Output the (x, y) coordinate of the center of the cell containing the given text.  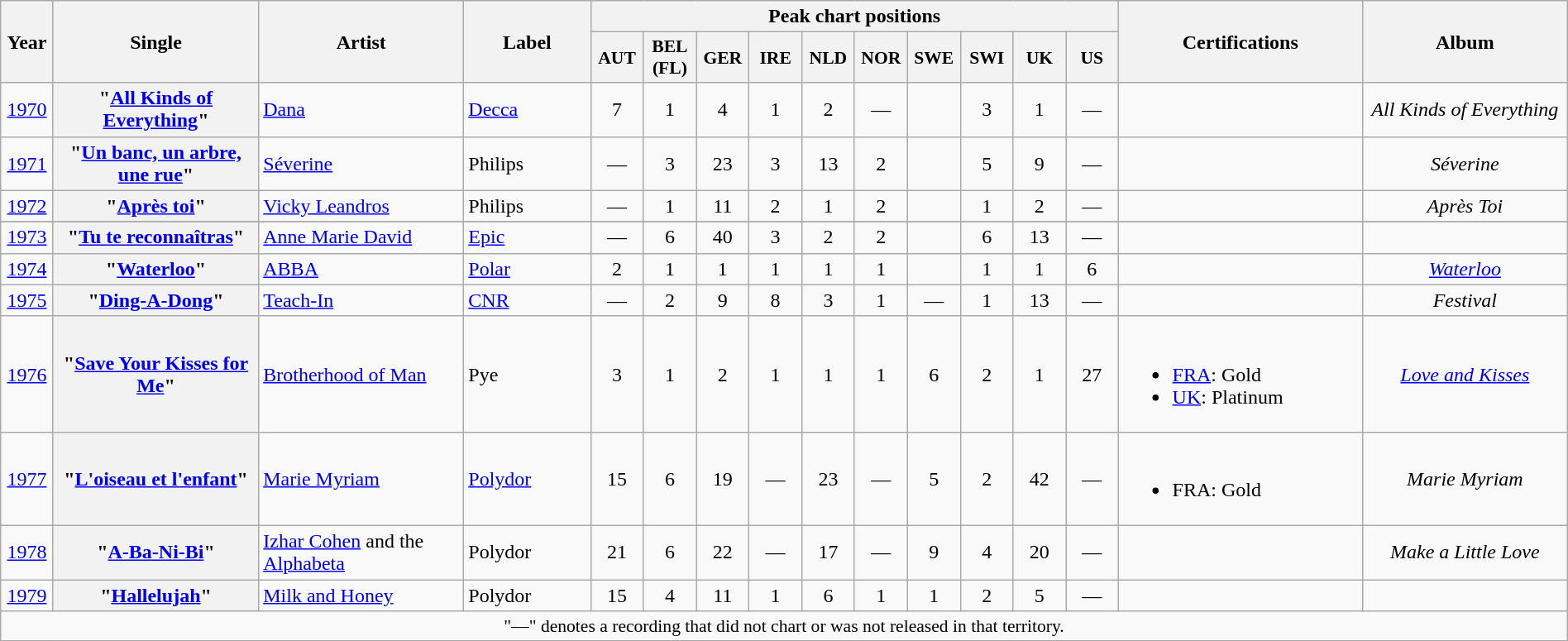
Izhar Cohen and the Alphabeta (361, 553)
1974 (26, 269)
27 (1092, 374)
21 (617, 553)
Decca (528, 109)
Brotherhood of Man (361, 374)
Festival (1465, 300)
ABBA (361, 269)
"Save Your Kisses for Me" (155, 374)
22 (723, 553)
40 (723, 237)
Artist (361, 41)
19 (723, 478)
8 (776, 300)
1976 (26, 374)
All Kinds of Everything (1465, 109)
"All Kinds of Everything" (155, 109)
FRA: GoldUK: Platinum (1241, 374)
Single (155, 41)
Waterloo (1465, 269)
"Hallelujah" (155, 595)
Dana (361, 109)
Year (26, 41)
Teach-In (361, 300)
UK (1040, 58)
NOR (881, 58)
1970 (26, 109)
US (1092, 58)
Peak chart positions (854, 17)
17 (828, 553)
Vicky Leandros (361, 206)
Label (528, 41)
Polar (528, 269)
Après Toi (1465, 206)
Certifications (1241, 41)
Album (1465, 41)
Make a Little Love (1465, 553)
Milk and Honey (361, 595)
AUT (617, 58)
"Waterloo" (155, 269)
1975 (26, 300)
FRA: Gold (1241, 478)
1972 (26, 206)
"Ding-A-Dong" (155, 300)
Anne Marie David (361, 237)
1979 (26, 595)
1973 (26, 237)
NLD (828, 58)
7 (617, 109)
"Tu te reconnaîtras" (155, 237)
"L'oiseau et l'enfant" (155, 478)
BEL(FL) (670, 58)
Pye (528, 374)
1978 (26, 553)
"A-Ba-Ni-Bi" (155, 553)
IRE (776, 58)
"Après toi" (155, 206)
42 (1040, 478)
1977 (26, 478)
"—" denotes a recording that did not chart or was not released in that territory. (784, 626)
GER (723, 58)
20 (1040, 553)
"Un banc, un arbre, une rue" (155, 164)
Epic (528, 237)
Love and Kisses (1465, 374)
1971 (26, 164)
SWE (934, 58)
CNR (528, 300)
SWI (987, 58)
